Capture the cell that displays the provided text and extract its [X, Y] central coordinate. 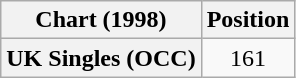
UK Singles (OCC) [101, 58]
Position [248, 20]
161 [248, 58]
Chart (1998) [101, 20]
